Scan for the cell matching the given text and deliver its [X, Y] coordinate at center. 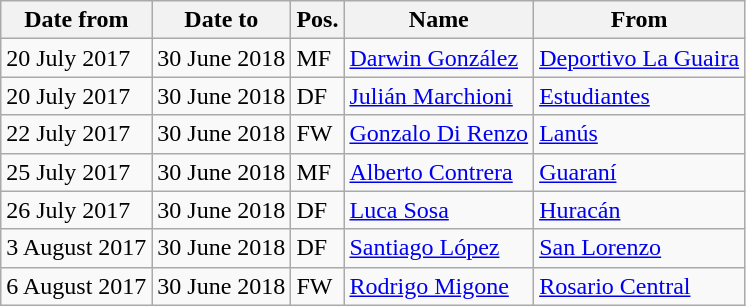
Deportivo La Guaira [640, 58]
Rodrigo Migone [439, 286]
Lanús [640, 134]
Luca Sosa [439, 210]
Guaraní [640, 172]
Date from [76, 20]
Gonzalo Di Renzo [439, 134]
Pos. [318, 20]
3 August 2017 [76, 248]
Santiago López [439, 248]
22 July 2017 [76, 134]
26 July 2017 [76, 210]
Darwin González [439, 58]
Julián Marchioni [439, 96]
25 July 2017 [76, 172]
San Lorenzo [640, 248]
Date to [222, 20]
Alberto Contrera [439, 172]
Estudiantes [640, 96]
Rosario Central [640, 286]
6 August 2017 [76, 286]
Huracán [640, 210]
From [640, 20]
Name [439, 20]
